Extract the (X, Y) coordinate from the center of the cell holding the provided text.  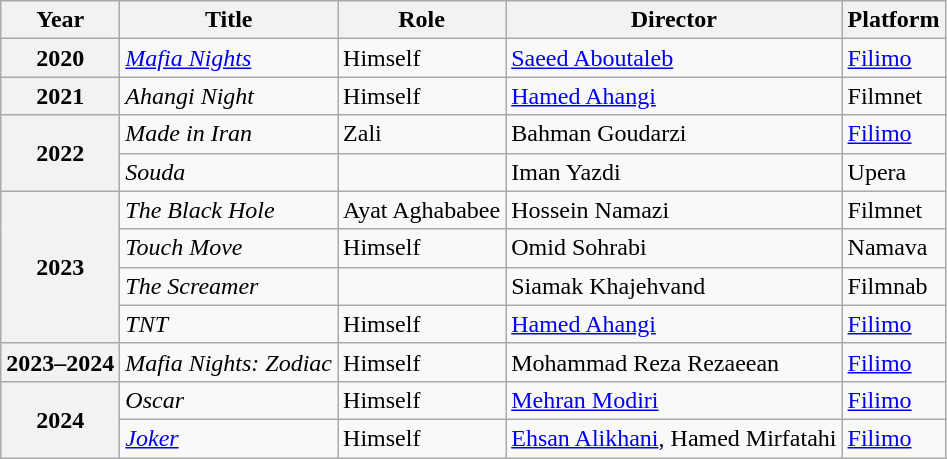
Saeed Aboutaleb (674, 58)
2023 (60, 267)
The Screamer (229, 286)
2020 (60, 58)
2021 (60, 96)
Upera (894, 172)
Hossein Namazi (674, 210)
Mehran Modiri (674, 400)
Siamak Khajehvand (674, 286)
2023–2024 (60, 362)
Oscar (229, 400)
Zali (422, 134)
Bahman Goudarzi (674, 134)
Touch Move (229, 248)
Souda (229, 172)
Iman Yazdi (674, 172)
Director (674, 20)
Omid Sohrabi (674, 248)
Made in Iran (229, 134)
Joker (229, 438)
Platform (894, 20)
Filmnab (894, 286)
Mohammad Reza Rezaeean (674, 362)
2022 (60, 153)
TNT (229, 324)
The Black Hole (229, 210)
Year (60, 20)
Ahangi Night (229, 96)
Role (422, 20)
Ayat Aghababee (422, 210)
Mafia Nights (229, 58)
Namava (894, 248)
Mafia Nights: Zodiac (229, 362)
2024 (60, 419)
Ehsan Alikhani, Hamed Mirfatahi (674, 438)
Title (229, 20)
